Locate the cell with the specified text and output its (X, Y) center coordinate. 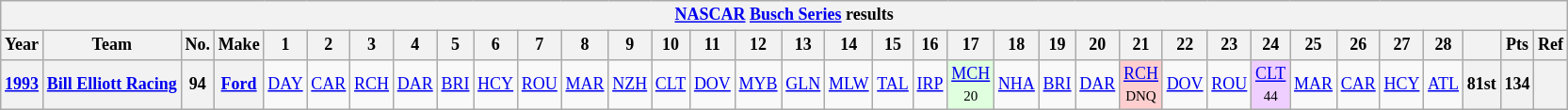
28 (1444, 45)
26 (1358, 45)
MLW (849, 85)
IRP (930, 85)
CLT44 (1271, 85)
No. (198, 45)
CLT (671, 85)
17 (971, 45)
11 (713, 45)
9 (630, 45)
NZH (630, 85)
6 (495, 45)
12 (758, 45)
ATL (1444, 85)
Year (23, 45)
19 (1057, 45)
RCH (372, 85)
27 (1401, 45)
NASCAR Busch Series results (784, 15)
134 (1517, 85)
23 (1230, 45)
Bill Elliott Racing (111, 85)
Pts (1517, 45)
5 (456, 45)
MYB (758, 85)
14 (849, 45)
20 (1098, 45)
94 (198, 85)
TAL (893, 85)
21 (1141, 45)
16 (930, 45)
22 (1185, 45)
Team (111, 45)
10 (671, 45)
1 (285, 45)
8 (585, 45)
Ford (239, 85)
7 (539, 45)
RCHDNQ (1141, 85)
MCH20 (971, 85)
3 (372, 45)
13 (803, 45)
1993 (23, 85)
Ref (1551, 45)
25 (1314, 45)
4 (414, 45)
2 (329, 45)
18 (1017, 45)
NHA (1017, 85)
15 (893, 45)
GLN (803, 85)
81st (1481, 85)
Make (239, 45)
DAY (285, 85)
24 (1271, 45)
